Provide the (x, y) coordinate of the cell's center where the given text is located.  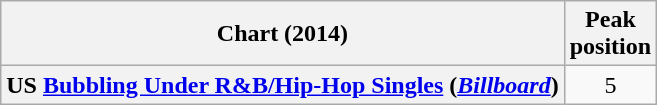
5 (610, 85)
Peakposition (610, 34)
Chart (2014) (282, 34)
US Bubbling Under R&B/Hip-Hop Singles (Billboard) (282, 85)
